Extract the (x, y) coordinate from the center of the cell holding the provided text.  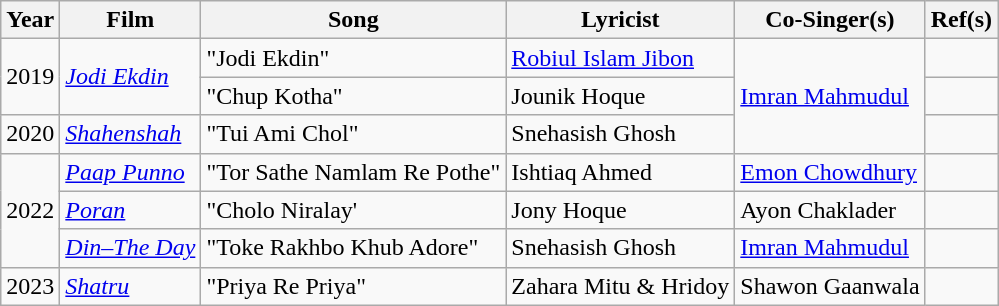
Jounik Hoque (620, 96)
Din–The Day (130, 248)
Shahenshah (130, 134)
"Priya Re Priya" (354, 286)
Zahara Mitu & Hridoy (620, 286)
Shawon Gaanwala (830, 286)
Film (130, 20)
Jodi Ekdin (130, 77)
Poran (130, 210)
Jony Hoque (620, 210)
Emon Chowdhury (830, 172)
"Tor Sathe Namlam Re Pothe" (354, 172)
"Chup Kotha" (354, 96)
Ishtiaq Ahmed (620, 172)
Paap Punno (130, 172)
"Tui Ami Chol" (354, 134)
Ref(s) (961, 20)
2022 (30, 210)
Year (30, 20)
"Cholo Niralay' (354, 210)
Song (354, 20)
2020 (30, 134)
Shatru (130, 286)
"Jodi Ekdin" (354, 58)
Co-Singer(s) (830, 20)
Lyricist (620, 20)
"Toke Rakhbo Khub Adore" (354, 248)
Robiul Islam Jibon (620, 58)
2019 (30, 77)
2023 (30, 286)
Ayon Chaklader (830, 210)
